Scan for the cell matching the given text and deliver its [x, y] coordinate at center. 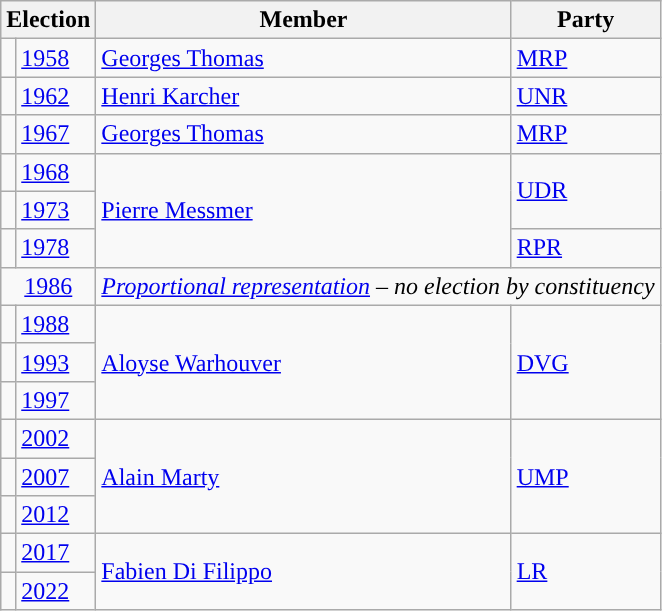
Alain Marty [304, 476]
Henri Karcher [304, 96]
2012 [56, 515]
2022 [56, 591]
1958 [56, 58]
1968 [56, 172]
Election [48, 20]
2017 [56, 553]
Fabien Di Filippo [304, 572]
Aloyse Warhouver [304, 362]
RPR [586, 248]
1978 [56, 248]
DVG [586, 362]
UMP [586, 476]
Pierre Messmer [304, 210]
1962 [56, 96]
2007 [56, 477]
LR [586, 572]
UDR [586, 191]
1988 [56, 324]
Proportional representation – no election by constituency [378, 286]
1973 [56, 210]
UNR [586, 96]
Party [586, 20]
1986 [48, 286]
1997 [56, 400]
1967 [56, 134]
2002 [56, 438]
1993 [56, 362]
Member [304, 20]
